Extract the (X, Y) coordinate from the center of the cell holding the provided text.  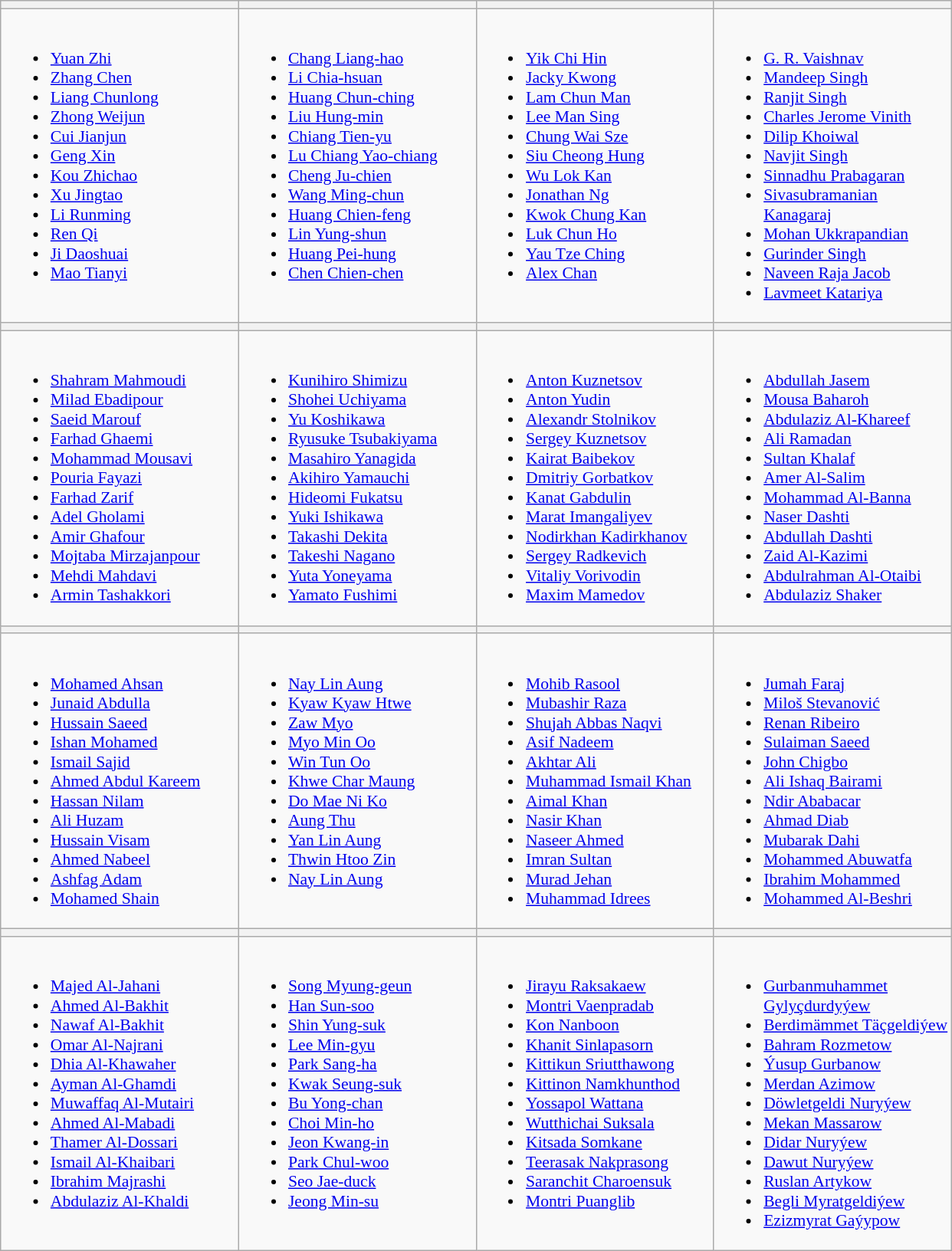
Yuan ZhiZhang ChenLiang ChunlongZhong WeijunCui JianjunGeng XinKou ZhichaoXu JingtaoLi RunmingRen QiJi DaoshuaiMao Tianyi (120, 166)
Yik Chi HinJacky KwongLam Chun ManLee Man SingChung Wai SzeSiu Cheong HungWu Lok KanJonathan NgKwok Chung KanLuk Chun HoYau Tze ChingAlex Chan (595, 166)
Song Myung-geunHan Sun-sooShin Yung-sukLee Min-gyuPark Sang-haKwak Seung-sukBu Yong-chanChoi Min-hoJeon Kwang-inPark Chul-wooSeo Jae-duckJeong Min-su (357, 1094)
Nay Lin AungKyaw Kyaw HtweZaw MyoMyo Min OoWin Tun OoKhwe Char MaungDo Mae Ni KoAung ThuYan Lin AungThwin Htoo ZinNay Lin Aung (357, 782)
